Extract the [X, Y] coordinate from the center of the cell holding the provided text.  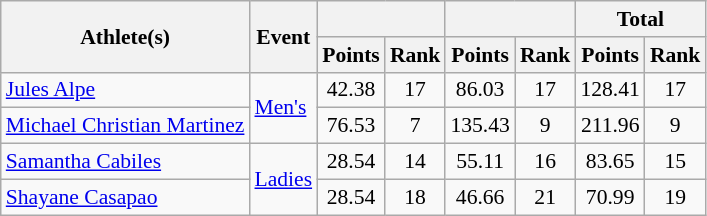
70.99 [610, 197]
86.03 [480, 90]
76.53 [351, 126]
83.65 [610, 162]
Athlete(s) [126, 36]
21 [546, 197]
14 [416, 162]
Total [640, 19]
Ladies [283, 180]
18 [416, 197]
Samantha Cabiles [126, 162]
211.96 [610, 126]
Jules Alpe [126, 90]
Men's [283, 108]
19 [676, 197]
7 [416, 126]
135.43 [480, 126]
Michael Christian Martinez [126, 126]
Shayane Casapao [126, 197]
Event [283, 36]
15 [676, 162]
55.11 [480, 162]
46.66 [480, 197]
16 [546, 162]
128.41 [610, 90]
42.38 [351, 90]
